Identify which cell holds the provided text, then report its [X, Y] central coordinate. 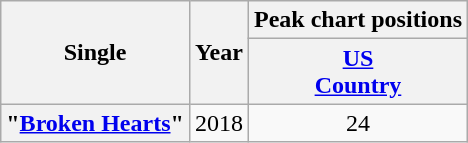
Peak chart positions [358, 20]
24 [358, 123]
"Broken Hearts" [96, 123]
Year [218, 52]
USCountry [358, 72]
2018 [218, 123]
Single [96, 52]
